Extract the [x, y] coordinate from the center of the cell holding the provided text.  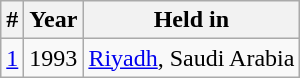
1 [12, 58]
Riyadh, Saudi Arabia [192, 58]
1993 [54, 58]
Held in [192, 20]
Year [54, 20]
# [12, 20]
